Identify which cell holds the provided text, then report its (x, y) central coordinate. 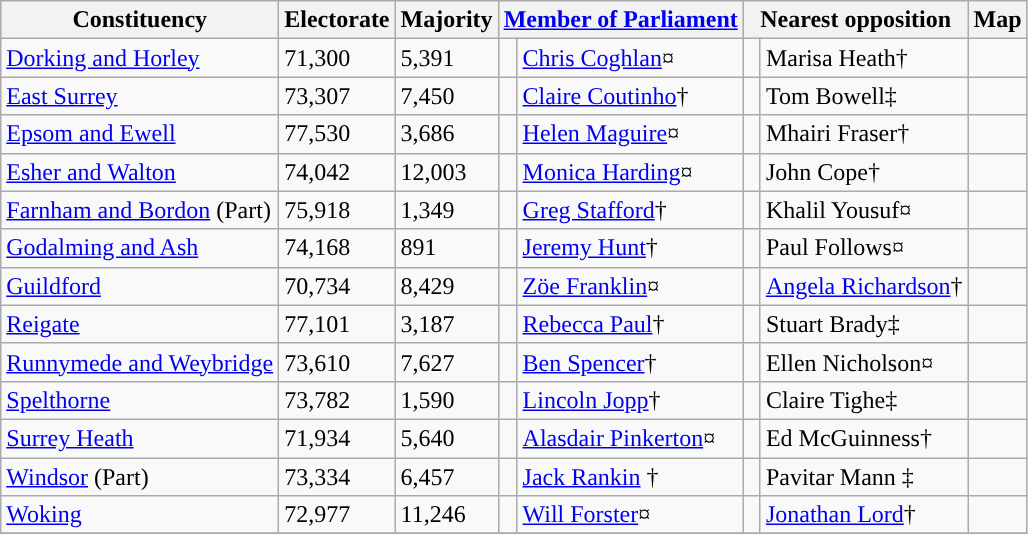
John Cope† (864, 172)
72,977 (337, 515)
Pavitar Mann ‡ (864, 477)
3,187 (446, 324)
12,003 (446, 172)
Godalming and Ash (140, 248)
6,457 (446, 477)
Majority (446, 20)
3,686 (446, 134)
Paul Follows¤ (864, 248)
Rebecca Paul† (630, 324)
11,246 (446, 515)
Reigate (140, 324)
77,101 (337, 324)
East Surrey (140, 96)
74,168 (337, 248)
Member of Parliament (620, 20)
Jack Rankin † (630, 477)
7,450 (446, 96)
Farnham and Bordon (Part) (140, 210)
Guildford (140, 286)
Chris Coghlan¤ (630, 58)
Stuart Brady‡ (864, 324)
Ben Spencer† (630, 362)
Claire Coutinho† (630, 96)
5,640 (446, 438)
Dorking and Horley (140, 58)
8,429 (446, 286)
Jeremy Hunt† (630, 248)
Woking (140, 515)
Khalil Yousuf¤ (864, 210)
Constituency (140, 20)
Alasdair Pinkerton¤ (630, 438)
Spelthorne (140, 400)
Surrey Heath (140, 438)
Ed McGuinness† (864, 438)
Helen Maguire¤ (630, 134)
Will Forster¤ (630, 515)
Jonathan Lord† (864, 515)
Zöe Franklin¤ (630, 286)
Nearest opposition (856, 20)
Ellen Nicholson¤ (864, 362)
75,918 (337, 210)
Claire Tighe‡ (864, 400)
Marisa Heath† (864, 58)
7,627 (446, 362)
73,610 (337, 362)
Runnymede and Weybridge (140, 362)
Monica Harding¤ (630, 172)
Mhairi Fraser† (864, 134)
Esher and Walton (140, 172)
71,934 (337, 438)
Tom Bowell‡ (864, 96)
5,391 (446, 58)
71,300 (337, 58)
74,042 (337, 172)
70,734 (337, 286)
73,334 (337, 477)
73,782 (337, 400)
Greg Stafford† (630, 210)
1,590 (446, 400)
73,307 (337, 96)
Electorate (337, 20)
Windsor (Part) (140, 477)
77,530 (337, 134)
Map (998, 20)
Angela Richardson† (864, 286)
Lincoln Jopp† (630, 400)
Epsom and Ewell (140, 134)
891 (446, 248)
1,349 (446, 210)
